Locate the cell with the specified text and output its [x, y] center coordinate. 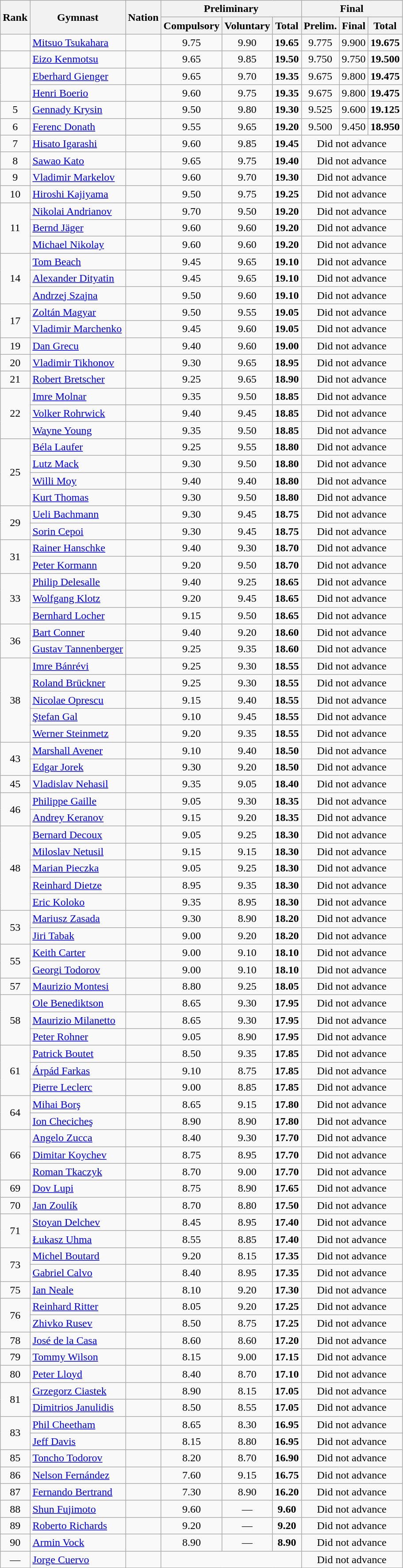
Nelson Fernández [78, 1475]
19.500 [385, 59]
Mariusz Zasada [78, 919]
Rainer Hanschke [78, 548]
Werner Steinmetz [78, 733]
Fernando Bertrand [78, 1492]
64 [15, 1113]
9.80 [247, 110]
17.65 [287, 1189]
Keith Carter [78, 952]
19.125 [385, 110]
Roman Tkaczyk [78, 1172]
17.20 [287, 1340]
16.20 [287, 1492]
18.95 [287, 363]
Jan Zoulík [78, 1205]
16.90 [287, 1458]
Mitsuo Tsukahara [78, 43]
79 [15, 1357]
48 [15, 868]
Henri Boerio [78, 93]
9.775 [320, 43]
20 [15, 363]
Vladislav Nehasil [78, 784]
Wayne Young [78, 430]
45 [15, 784]
Ştefan Gal [78, 716]
90 [15, 1542]
14 [15, 279]
Georgi Todorov [78, 969]
Armin Vock [78, 1542]
21 [15, 379]
Vladimir Tikhonov [78, 363]
Nation [143, 17]
Hisato Igarashi [78, 143]
Ian Neale [78, 1290]
Grzegorz Ciastek [78, 1391]
Maurizio Montesi [78, 986]
5 [15, 110]
18.950 [385, 127]
Ole Benediktson [78, 1003]
Béla Laufer [78, 447]
9.600 [354, 110]
80 [15, 1374]
8.05 [192, 1307]
Alexander Dityatin [78, 279]
70 [15, 1205]
Jeff Davis [78, 1441]
Bernd Jäger [78, 228]
19.50 [287, 59]
Dimitrios Janulidis [78, 1408]
19.00 [287, 346]
Tommy Wilson [78, 1357]
Roberto Richards [78, 1525]
Voluntary [247, 26]
76 [15, 1315]
19.40 [287, 160]
29 [15, 523]
69 [15, 1189]
19.675 [385, 43]
18.90 [287, 379]
Phil Cheetham [78, 1425]
Robert Bretscher [78, 379]
Jorge Cuervo [78, 1559]
17.15 [287, 1357]
38 [15, 700]
Sawao Kato [78, 160]
Rank [15, 17]
61 [15, 1071]
Volker Rohrwick [78, 413]
33 [15, 599]
9 [15, 177]
Angelo Zucca [78, 1138]
Roland Brückner [78, 683]
31 [15, 557]
73 [15, 1264]
Sorin Cepoi [78, 531]
75 [15, 1290]
85 [15, 1458]
Árpád Farkas [78, 1071]
7.60 [192, 1475]
Ueli Bachmann [78, 515]
Gustav Tannenberger [78, 649]
Michael Nikolay [78, 245]
Andrey Keranov [78, 818]
Nicolae Oprescu [78, 700]
7.30 [192, 1492]
Peter Lloyd [78, 1374]
Shun Fujimoto [78, 1509]
18.40 [287, 784]
53 [15, 927]
Gabriel Calvo [78, 1273]
86 [15, 1475]
Peter Kormann [78, 565]
17 [15, 321]
Imre Bánrévi [78, 666]
Zoltán Magyar [78, 312]
9.450 [354, 127]
8.45 [192, 1222]
9.500 [320, 127]
Gennady Krysin [78, 110]
19.25 [287, 194]
18.05 [287, 986]
8 [15, 160]
Preliminary [231, 9]
89 [15, 1525]
43 [15, 759]
19.65 [287, 43]
Edgar Jorek [78, 767]
Mihai Borş [78, 1104]
16.75 [287, 1475]
19 [15, 346]
Prelim. [320, 26]
Miloslav Netusil [78, 852]
Wolfgang Klotz [78, 599]
17.10 [287, 1374]
Vladimir Marchenko [78, 329]
7 [15, 143]
78 [15, 1340]
Ferenc Donath [78, 127]
8.30 [247, 1425]
19.45 [287, 143]
Dov Lupi [78, 1189]
55 [15, 961]
Reinhard Ritter [78, 1307]
Zhivko Rusev [78, 1324]
71 [15, 1231]
Toncho Todorov [78, 1458]
Stoyan Delchev [78, 1222]
88 [15, 1509]
Eric Koloko [78, 902]
Eberhard Gienger [78, 76]
Łukasz Uhma [78, 1239]
Tom Beach [78, 262]
22 [15, 413]
Bart Conner [78, 632]
Pierre Leclerc [78, 1088]
Bernhard Locher [78, 616]
87 [15, 1492]
Marian Pieczka [78, 868]
81 [15, 1399]
8.20 [192, 1458]
9.525 [320, 110]
Willi Moy [78, 480]
46 [15, 809]
57 [15, 986]
Peter Rohner [78, 1037]
Hiroshi Kajiyama [78, 194]
Ion Checicheş [78, 1121]
Philippe Gaille [78, 801]
Gymnast [78, 17]
9.90 [247, 43]
Philip Delesalle [78, 582]
Bernard Decoux [78, 835]
17.30 [287, 1290]
Reinhard Dietze [78, 885]
Compulsory [192, 26]
9.900 [354, 43]
36 [15, 641]
Kurt Thomas [78, 498]
83 [15, 1433]
Marshall Avener [78, 751]
Lutz Mack [78, 464]
Dan Grecu [78, 346]
6 [15, 127]
10 [15, 194]
Dimitar Koychev [78, 1155]
Jiri Tabak [78, 936]
Vladimir Markelov [78, 177]
66 [15, 1155]
Eizo Kenmotsu [78, 59]
17.50 [287, 1205]
Imre Molnar [78, 396]
8.10 [192, 1290]
25 [15, 472]
58 [15, 1020]
Maurizio Milanetto [78, 1020]
Patrick Boutet [78, 1054]
Michel Boutard [78, 1256]
Andrzej Szajna [78, 295]
11 [15, 228]
José de la Casa [78, 1340]
Nikolai Andrianov [78, 211]
